Scan for the cell matching the given text and deliver its [X, Y] coordinate at center. 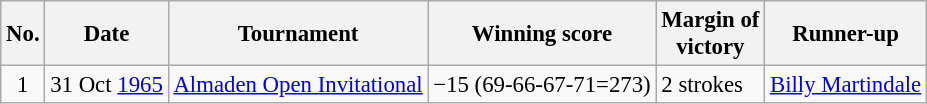
Winning score [542, 34]
Almaden Open Invitational [298, 85]
Date [106, 34]
−15 (69-66-67-71=273) [542, 85]
2 strokes [710, 85]
Tournament [298, 34]
1 [23, 85]
Billy Martindale [846, 85]
31 Oct 1965 [106, 85]
Runner-up [846, 34]
No. [23, 34]
Margin ofvictory [710, 34]
